Return (x, y) of the center of cell containing provided text 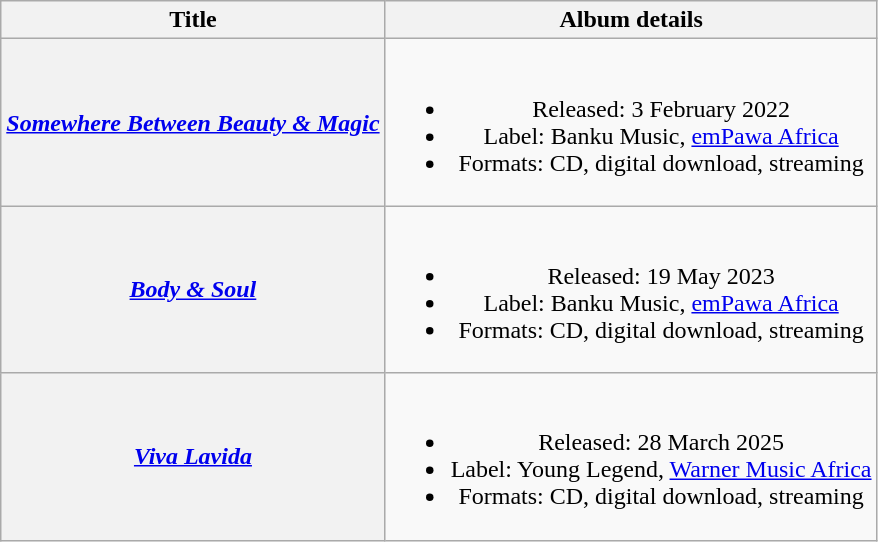
Body & Soul (193, 290)
Released: 19 May 2023Label: Banku Music, emPawa AfricaFormats: CD, digital download, streaming (631, 290)
Title (193, 20)
Viva Lavida (193, 456)
Released: 3 February 2022Label: Banku Music, emPawa AfricaFormats: CD, digital download, streaming (631, 122)
Released: 28 March 2025Label: Young Legend, Warner Music AfricaFormats: CD, digital download, streaming (631, 456)
Album details (631, 20)
Somewhere Between Beauty & Magic (193, 122)
